Provide the (x, y) coordinate of the cell's center where the given text is located.  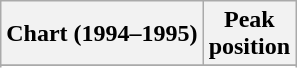
Chart (1994–1995) (102, 34)
Peakposition (249, 34)
